Find where the given text appears and provide that cell's center as (X, Y) coordinate. 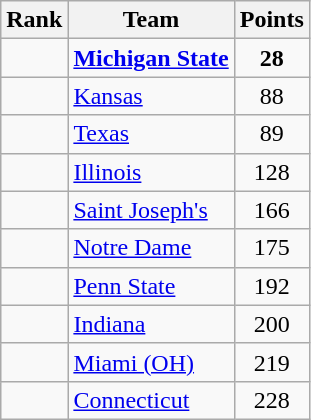
89 (272, 134)
Connecticut (151, 400)
Texas (151, 134)
166 (272, 210)
Michigan State (151, 58)
Team (151, 20)
175 (272, 248)
228 (272, 400)
Rank (34, 20)
219 (272, 362)
Indiana (151, 324)
Points (272, 20)
Miami (OH) (151, 362)
128 (272, 172)
Illinois (151, 172)
192 (272, 286)
Notre Dame (151, 248)
88 (272, 96)
Kansas (151, 96)
200 (272, 324)
Penn State (151, 286)
Saint Joseph's (151, 210)
28 (272, 58)
